From the cell containing the given text, extract its center point as [x, y] coordinate. 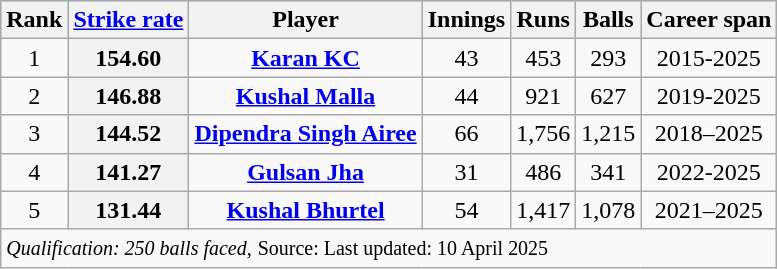
2015-2025 [709, 58]
3 [34, 134]
2019-2025 [709, 96]
Kushal Malla [306, 96]
Strike rate [128, 20]
1,417 [544, 210]
2022-2025 [709, 172]
31 [466, 172]
341 [608, 172]
5 [34, 210]
1,756 [544, 134]
144.52 [128, 134]
43 [466, 58]
Qualification: 250 balls faced, Source: Last updated: 10 April 2025 [389, 248]
1,078 [608, 210]
2021–2025 [709, 210]
Balls [608, 20]
146.88 [128, 96]
131.44 [128, 210]
Rank [34, 20]
Gulsan Jha [306, 172]
453 [544, 58]
141.27 [128, 172]
Runs [544, 20]
54 [466, 210]
Kushal Bhurtel [306, 210]
66 [466, 134]
2018–2025 [709, 134]
Karan KC [306, 58]
4 [34, 172]
921 [544, 96]
154.60 [128, 58]
Player [306, 20]
1,215 [608, 134]
Career span [709, 20]
486 [544, 172]
Innings [466, 20]
293 [608, 58]
2 [34, 96]
Dipendra Singh Airee [306, 134]
44 [466, 96]
1 [34, 58]
627 [608, 96]
